Return the [x, y] coordinate for the center point of the cell that contains the specified text.  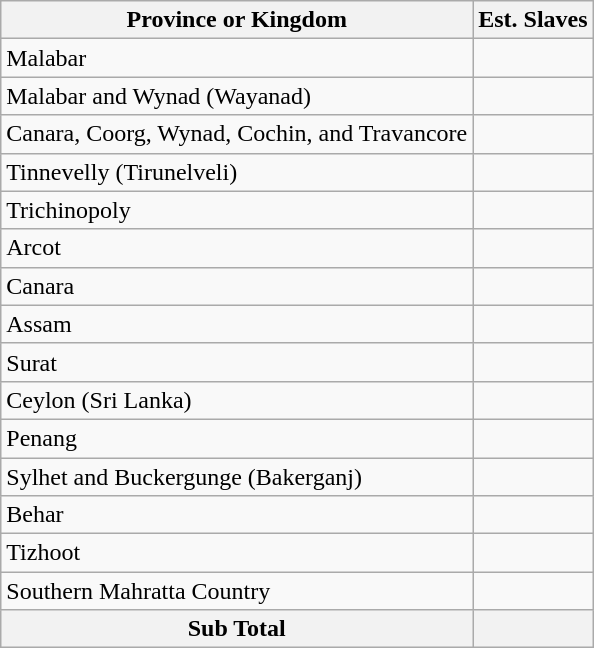
Sub Total [237, 629]
Province or Kingdom [237, 20]
Ceylon (Sri Lanka) [237, 400]
Southern Mahratta Country [237, 591]
Sylhet and Buckergunge (Bakerganj) [237, 477]
Trichinopoly [237, 210]
Malabar and Wynad (Wayanad) [237, 96]
Behar [237, 515]
Surat [237, 362]
Tizhoot [237, 553]
Est. Slaves [533, 20]
Penang [237, 438]
Canara [237, 286]
Canara, Coorg, Wynad, Cochin, and Travancore [237, 134]
Assam [237, 324]
Malabar [237, 58]
Tinnevelly (Tirunelveli) [237, 172]
Arcot [237, 248]
